For the text-containing cell, return its midpoint in [X, Y] coordinate format. 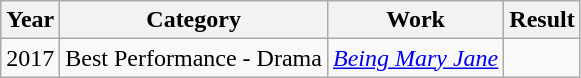
Category [194, 20]
2017 [30, 58]
Result [542, 20]
Work [415, 20]
Best Performance - Drama [194, 58]
Being Mary Jane [415, 58]
Year [30, 20]
